Pinpoint the cell where the given text exists, returning its [x, y] midpoint coordinate. 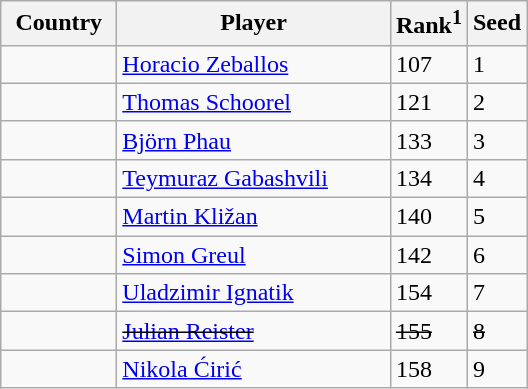
Country [59, 24]
7 [496, 293]
5 [496, 217]
6 [496, 255]
154 [428, 293]
107 [428, 64]
121 [428, 102]
Rank1 [428, 24]
Julian Reister [254, 331]
1 [496, 64]
Thomas Schoorel [254, 102]
Björn Phau [254, 140]
Simon Greul [254, 255]
2 [496, 102]
158 [428, 369]
Martin Kližan [254, 217]
Seed [496, 24]
8 [496, 331]
134 [428, 178]
3 [496, 140]
Player [254, 24]
4 [496, 178]
155 [428, 331]
Uladzimir Ignatik [254, 293]
Teymuraz Gabashvili [254, 178]
Horacio Zeballos [254, 64]
Nikola Ćirić [254, 369]
133 [428, 140]
140 [428, 217]
142 [428, 255]
9 [496, 369]
